Output the [X, Y] coordinate of the center of the cell containing the given text.  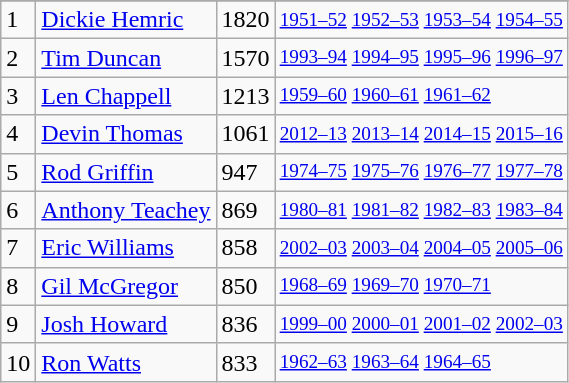
833 [246, 362]
9 [18, 324]
Ron Watts [126, 362]
1959–60 1960–61 1961–62 [421, 96]
869 [246, 210]
1951–52 1952–53 1953–54 1954–55 [421, 20]
2012–13 2013–14 2014–15 2015–16 [421, 134]
2002–03 2003–04 2004–05 2005–06 [421, 248]
1213 [246, 96]
6 [18, 210]
1570 [246, 58]
Josh Howard [126, 324]
Anthony Teachey [126, 210]
1980–81 1981–82 1982–83 1983–84 [421, 210]
947 [246, 172]
8 [18, 286]
Len Chappell [126, 96]
2 [18, 58]
1962–63 1963–64 1964–65 [421, 362]
1993–94 1994–95 1995–96 1996–97 [421, 58]
Rod Griffin [126, 172]
Devin Thomas [126, 134]
836 [246, 324]
5 [18, 172]
Gil McGregor [126, 286]
1061 [246, 134]
1 [18, 20]
1974–75 1975–76 1976–77 1977–78 [421, 172]
858 [246, 248]
1820 [246, 20]
3 [18, 96]
10 [18, 362]
1999–00 2000–01 2001–02 2002–03 [421, 324]
Eric Williams [126, 248]
4 [18, 134]
7 [18, 248]
Dickie Hemric [126, 20]
1968–69 1969–70 1970–71 [421, 286]
Tim Duncan [126, 58]
850 [246, 286]
